Determine the (x, y) coordinate at the center of the cell enclosing the given text.  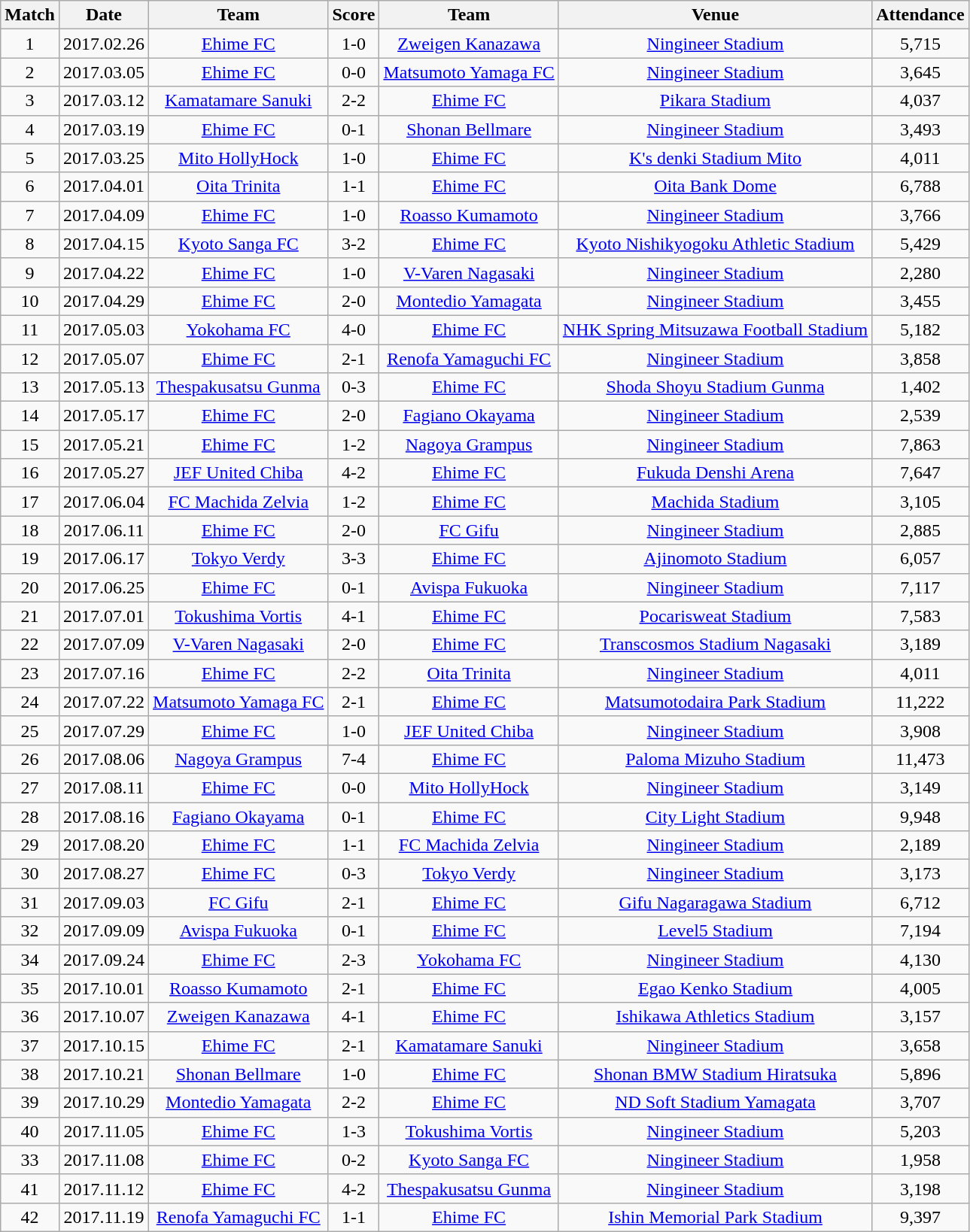
Ishikawa Athletics Stadium (715, 1017)
2017.11.19 (104, 1217)
3,707 (920, 1103)
3-3 (354, 559)
3,455 (920, 301)
4,037 (920, 101)
5,203 (920, 1131)
1-3 (354, 1131)
Kyoto Nishikyogoku Athletic Stadium (715, 244)
23 (30, 673)
2017.10.01 (104, 988)
38 (30, 1074)
7,863 (920, 445)
2017.05.07 (104, 359)
3-2 (354, 244)
25 (30, 730)
14 (30, 416)
34 (30, 960)
24 (30, 702)
2017.08.16 (104, 816)
7-4 (354, 759)
2017.02.26 (104, 44)
2017.07.01 (104, 616)
10 (30, 301)
2017.06.25 (104, 587)
Matsumotodaira Park Stadium (715, 702)
19 (30, 559)
6,788 (920, 187)
2017.03.05 (104, 72)
30 (30, 874)
15 (30, 445)
3,858 (920, 359)
13 (30, 387)
3,493 (920, 129)
Pikara Stadium (715, 101)
2017.07.16 (104, 673)
2,280 (920, 272)
26 (30, 759)
5,715 (920, 44)
7,583 (920, 616)
11,222 (920, 702)
22 (30, 645)
2,539 (920, 416)
20 (30, 587)
4,130 (920, 960)
9 (30, 272)
7 (30, 215)
K's denki Stadium Mito (715, 158)
12 (30, 359)
Paloma Mizuho Stadium (715, 759)
2-3 (354, 960)
2017.07.29 (104, 730)
2017.04.01 (104, 187)
Transcosmos Stadium Nagasaki (715, 645)
2017.04.09 (104, 215)
2017.05.03 (104, 329)
2017.10.29 (104, 1103)
2017.08.11 (104, 787)
2017.09.24 (104, 960)
2017.05.21 (104, 445)
2017.05.27 (104, 473)
3 (30, 101)
40 (30, 1131)
21 (30, 616)
2017.04.22 (104, 272)
Gifu Nagaragawa Stadium (715, 903)
1,402 (920, 387)
3,645 (920, 72)
2017.03.25 (104, 158)
2017.06.11 (104, 530)
2017.03.19 (104, 129)
5,896 (920, 1074)
Machida Stadium (715, 502)
Ajinomoto Stadium (715, 559)
5,429 (920, 244)
2017.11.12 (104, 1188)
2017.04.29 (104, 301)
27 (30, 787)
2017.04.15 (104, 244)
36 (30, 1017)
2017.08.06 (104, 759)
42 (30, 1217)
ND Soft Stadium Yamagata (715, 1103)
7,647 (920, 473)
Egao Kenko Stadium (715, 988)
4-0 (354, 329)
28 (30, 816)
2 (30, 72)
3,766 (920, 215)
2,189 (920, 845)
9,948 (920, 816)
3,173 (920, 874)
16 (30, 473)
Ishin Memorial Park Stadium (715, 1217)
3,189 (920, 645)
18 (30, 530)
Venue (715, 15)
Date (104, 15)
5 (30, 158)
2017.10.15 (104, 1045)
Match (30, 15)
7,117 (920, 587)
31 (30, 903)
6 (30, 187)
2017.07.22 (104, 702)
3,105 (920, 502)
3,198 (920, 1188)
2017.06.04 (104, 502)
Attendance (920, 15)
0-2 (354, 1160)
3,658 (920, 1045)
3,157 (920, 1017)
2017.11.05 (104, 1131)
6,057 (920, 559)
7,194 (920, 931)
Shoda Shoyu Stadium Gunma (715, 387)
4,005 (920, 988)
33 (30, 1160)
2017.03.12 (104, 101)
Pocarisweat Stadium (715, 616)
3,908 (920, 730)
3,149 (920, 787)
Score (354, 15)
2017.05.13 (104, 387)
29 (30, 845)
41 (30, 1188)
6,712 (920, 903)
9,397 (920, 1217)
4 (30, 129)
1,958 (920, 1160)
2017.06.17 (104, 559)
2017.10.07 (104, 1017)
35 (30, 988)
NHK Spring Mitsuzawa Football Stadium (715, 329)
2017.08.27 (104, 874)
2017.08.20 (104, 845)
Fukuda Denshi Arena (715, 473)
37 (30, 1045)
Level5 Stadium (715, 931)
2,885 (920, 530)
39 (30, 1103)
2017.05.17 (104, 416)
11 (30, 329)
17 (30, 502)
1 (30, 44)
2017.09.09 (104, 931)
2017.07.09 (104, 645)
8 (30, 244)
City Light Stadium (715, 816)
2017.11.08 (104, 1160)
5,182 (920, 329)
Oita Bank Dome (715, 187)
Shonan BMW Stadium Hiratsuka (715, 1074)
2017.09.03 (104, 903)
32 (30, 931)
11,473 (920, 759)
2017.10.21 (104, 1074)
